Find where the given text appears and provide that cell's center as (x, y) coordinate. 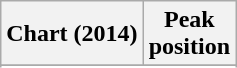
Peakposition (189, 34)
Chart (2014) (72, 34)
